Pinpoint the cell where the given text exists, returning its [x, y] midpoint coordinate. 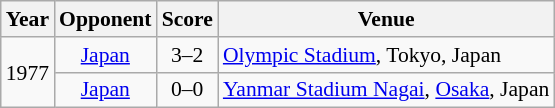
Venue [386, 19]
1977 [28, 72]
Year [28, 19]
Yanmar Stadium Nagai, Osaka, Japan [386, 90]
Olympic Stadium, Tokyo, Japan [386, 55]
Opponent [106, 19]
3–2 [188, 55]
0–0 [188, 90]
Score [188, 19]
